For the text-containing cell, return its midpoint in (X, Y) coordinate format. 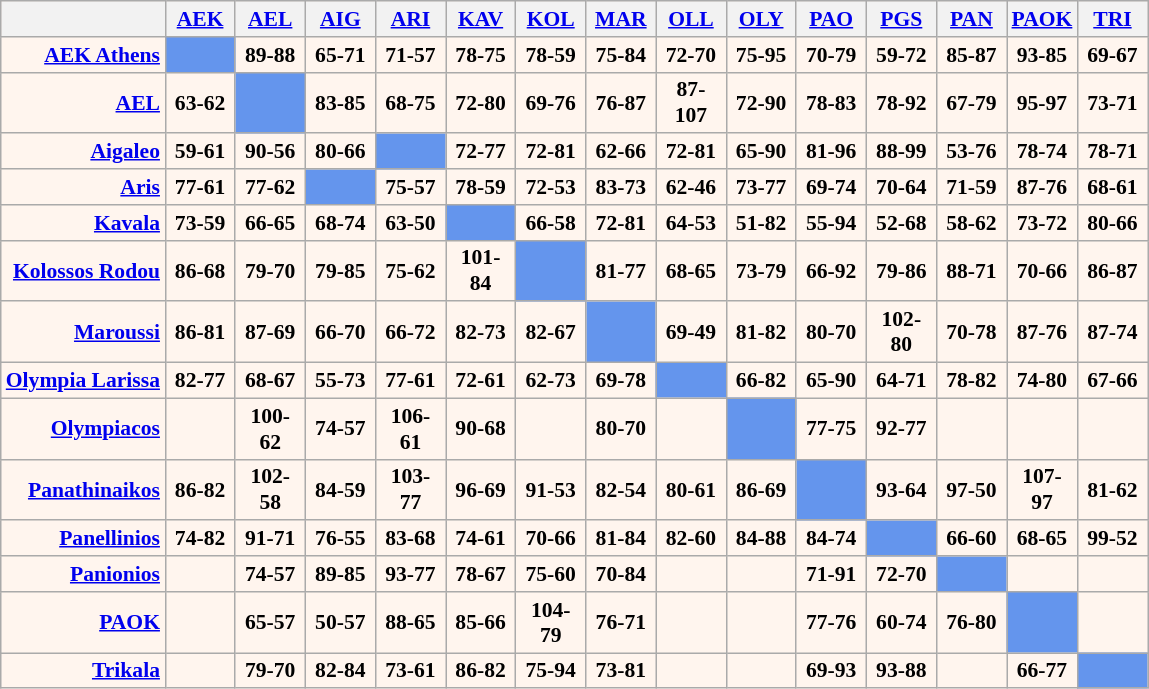
77-75 (831, 428)
78-74 (1042, 152)
102-80 (901, 332)
86-87 (1112, 270)
101-84 (481, 270)
72-61 (481, 381)
82-67 (551, 332)
84-59 (340, 490)
Olympiacos (83, 428)
75-84 (621, 55)
88-65 (410, 622)
100-62 (270, 428)
81-84 (621, 539)
67-79 (971, 102)
68-67 (270, 381)
99-52 (1112, 539)
50-57 (340, 622)
78-82 (971, 381)
58-62 (971, 223)
78-71 (1112, 152)
PAO (831, 19)
PAN (971, 19)
66-77 (1042, 671)
KAV (481, 19)
Aris (83, 187)
69-74 (831, 187)
73-81 (621, 671)
103-77 (410, 490)
72-80 (481, 102)
70-78 (971, 332)
62-66 (621, 152)
104-79 (551, 622)
78-67 (481, 574)
PGS (901, 19)
86-69 (761, 490)
85-66 (481, 622)
KOL (551, 19)
73-72 (1042, 223)
69-49 (691, 332)
69-78 (621, 381)
OLL (691, 19)
Panionios (83, 574)
71-57 (410, 55)
79-85 (340, 270)
Panellinios (83, 539)
96-69 (481, 490)
91-53 (551, 490)
60-74 (901, 622)
65-71 (340, 55)
75-57 (410, 187)
102-58 (270, 490)
93-64 (901, 490)
63-62 (200, 102)
Aigaleo (83, 152)
92-77 (901, 428)
75-62 (410, 270)
75-95 (761, 55)
62-46 (691, 187)
81-82 (761, 332)
81-96 (831, 152)
70-79 (831, 55)
90-68 (481, 428)
68-75 (410, 102)
86-81 (200, 332)
66-58 (551, 223)
87-69 (270, 332)
82-60 (691, 539)
69-67 (1112, 55)
Kolossos Rodou (83, 270)
Trikala (83, 671)
69-93 (831, 671)
65-57 (270, 622)
88-99 (901, 152)
85-87 (971, 55)
67-66 (1112, 381)
78-92 (901, 102)
51-82 (761, 223)
76-55 (340, 539)
82-73 (481, 332)
75-60 (551, 574)
AIG (340, 19)
66-82 (761, 381)
82-84 (340, 671)
93-88 (901, 671)
OLY (761, 19)
95-97 (1042, 102)
73-79 (761, 270)
AEK (200, 19)
84-88 (761, 539)
97-50 (971, 490)
107-97 (1042, 490)
Panathinaikos (83, 490)
Kavala (83, 223)
52-68 (901, 223)
83-73 (621, 187)
70-84 (621, 574)
83-68 (410, 539)
88-71 (971, 270)
66-72 (410, 332)
64-53 (691, 223)
82-54 (621, 490)
AEK Athens (83, 55)
90-56 (270, 152)
78-83 (831, 102)
66-60 (971, 539)
84-74 (831, 539)
55-73 (340, 381)
81-62 (1112, 490)
59-72 (901, 55)
76-80 (971, 622)
71-59 (971, 187)
77-76 (831, 622)
106-61 (410, 428)
89-85 (340, 574)
74-80 (1042, 381)
87-107 (691, 102)
70-64 (901, 187)
72-90 (761, 102)
71-91 (831, 574)
53-76 (971, 152)
87-74 (1112, 332)
72-77 (481, 152)
ARI (410, 19)
86-68 (200, 270)
64-71 (901, 381)
91-71 (270, 539)
73-77 (761, 187)
TRI (1112, 19)
73-71 (1112, 102)
Maroussi (83, 332)
82-77 (200, 381)
68-74 (340, 223)
81-77 (621, 270)
76-87 (621, 102)
66-70 (340, 332)
73-59 (200, 223)
78-75 (481, 55)
74-61 (481, 539)
55-94 (831, 223)
93-77 (410, 574)
68-61 (1112, 187)
63-50 (410, 223)
74-82 (200, 539)
72-53 (551, 187)
76-71 (621, 622)
83-85 (340, 102)
MAR (621, 19)
79-86 (901, 270)
73-61 (410, 671)
59-61 (200, 152)
62-73 (551, 381)
69-76 (551, 102)
Olympia Larissa (83, 381)
75-94 (551, 671)
66-65 (270, 223)
89-88 (270, 55)
66-92 (831, 270)
93-85 (1042, 55)
80-61 (691, 490)
77-62 (270, 187)
